Search for the cell housing the specified text and yield its [x, y] center coordinate. 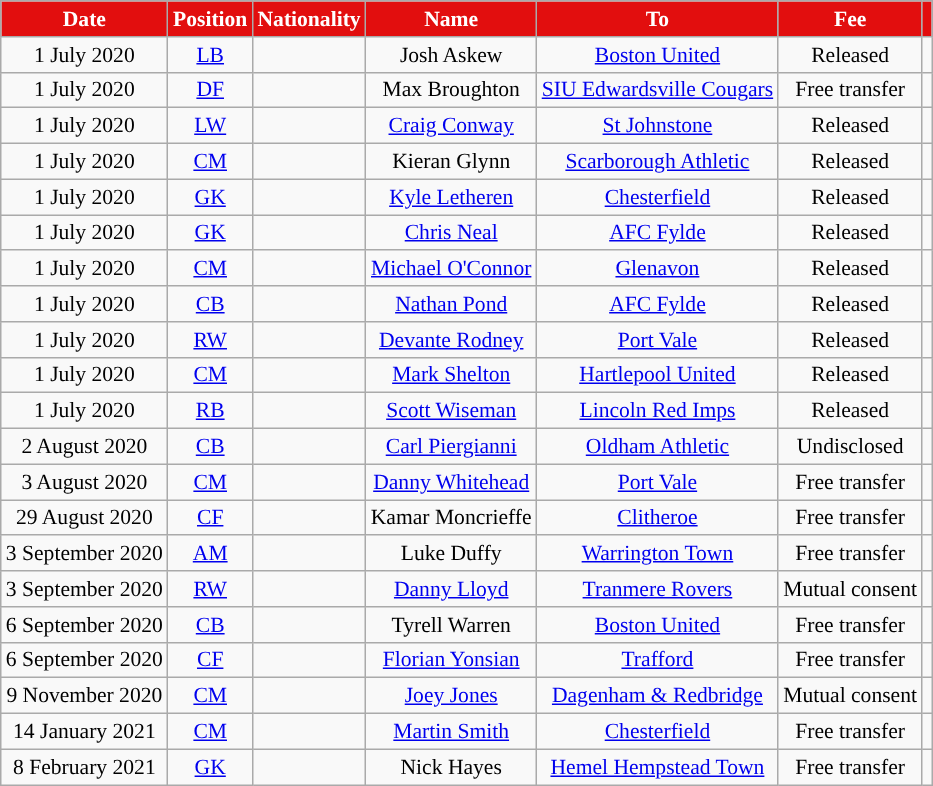
Danny Whitehead [452, 482]
Mark Shelton [452, 375]
Joey Jones [452, 696]
8 February 2021 [84, 767]
Michael O'Connor [452, 269]
Martin Smith [452, 732]
Nationality [308, 19]
Tranmere Rovers [658, 589]
Kyle Letheren [452, 197]
Undisclosed [850, 447]
AM [210, 554]
St Johnstone [658, 126]
RB [210, 411]
Luke Duffy [452, 554]
SIU Edwardsville Cougars [658, 90]
Carl Piergianni [452, 447]
Chris Neal [452, 233]
2 August 2020 [84, 447]
Kamar Moncrieffe [452, 518]
Nick Hayes [452, 767]
Glenavon [658, 269]
Tyrell Warren [452, 625]
Date [84, 19]
14 January 2021 [84, 732]
Scarborough Athletic [658, 162]
Danny Lloyd [452, 589]
Devante Rodney [452, 340]
Dagenham & Redbridge [658, 696]
Kieran Glynn [452, 162]
Name [452, 19]
9 November 2020 [84, 696]
Warrington Town [658, 554]
LB [210, 55]
Nathan Pond [452, 304]
Fee [850, 19]
Trafford [658, 660]
Hemel Hempstead Town [658, 767]
3 August 2020 [84, 482]
29 August 2020 [84, 518]
DF [210, 90]
Florian Yonsian [452, 660]
Oldham Athletic [658, 447]
Scott Wiseman [452, 411]
Hartlepool United [658, 375]
Josh Askew [452, 55]
Position [210, 19]
To [658, 19]
LW [210, 126]
Clitheroe [658, 518]
Max Broughton [452, 90]
Lincoln Red Imps [658, 411]
Craig Conway [452, 126]
